Pinpoint the cell where the given text exists, returning its [X, Y] midpoint coordinate. 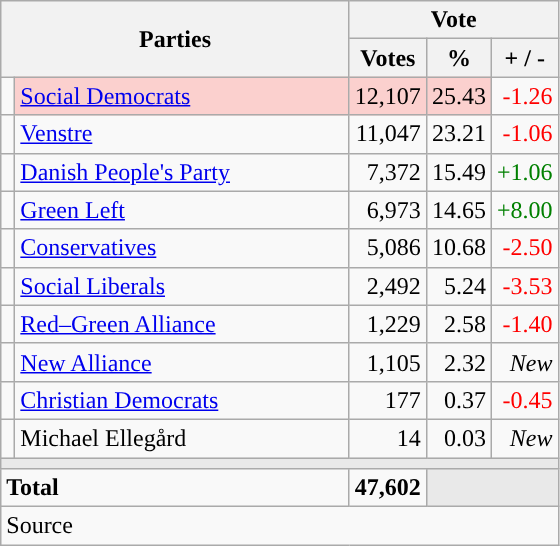
1,105 [388, 362]
7,372 [388, 172]
11,047 [388, 134]
Christian Democrats [182, 400]
Venstre [182, 134]
Michael Ellegård [182, 438]
-1.40 [524, 324]
Red–Green Alliance [182, 324]
2.32 [458, 362]
Danish People's Party [182, 172]
Vote [454, 20]
5,086 [388, 248]
2,492 [388, 286]
Parties [176, 39]
10.68 [458, 248]
Social Liberals [182, 286]
15.49 [458, 172]
47,602 [388, 488]
+8.00 [524, 210]
23.21 [458, 134]
Conservatives [182, 248]
-2.50 [524, 248]
2.58 [458, 324]
Green Left [182, 210]
5.24 [458, 286]
14 [388, 438]
-1.06 [524, 134]
0.03 [458, 438]
177 [388, 400]
-1.26 [524, 96]
12,107 [388, 96]
+ / - [524, 58]
+1.06 [524, 172]
Social Democrats [182, 96]
25.43 [458, 96]
-3.53 [524, 286]
1,229 [388, 324]
-0.45 [524, 400]
Votes [388, 58]
% [458, 58]
6,973 [388, 210]
0.37 [458, 400]
Source [280, 526]
14.65 [458, 210]
New Alliance [182, 362]
Total [176, 488]
